From the cell containing the given text, extract its center point as (X, Y) coordinate. 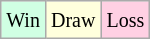
Draw (72, 20)
Win (24, 20)
Loss (126, 20)
